Find where the given text appears and provide that cell's center as [x, y] coordinate. 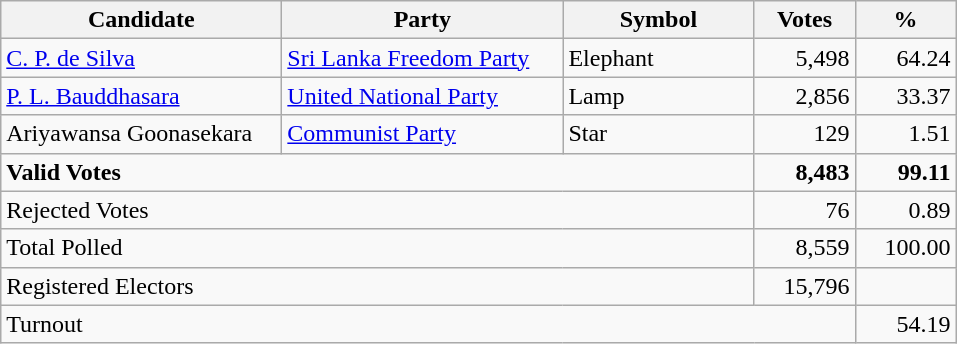
54.19 [906, 324]
Registered Electors [378, 286]
0.89 [906, 210]
Candidate [142, 20]
Rejected Votes [378, 210]
Sri Lanka Freedom Party [422, 58]
Symbol [658, 20]
8,483 [804, 172]
Ariyawansa Goonasekara [142, 134]
76 [804, 210]
64.24 [906, 58]
C. P. de Silva [142, 58]
% [906, 20]
100.00 [906, 248]
Votes [804, 20]
Communist Party [422, 134]
Star [658, 134]
Party [422, 20]
2,856 [804, 96]
5,498 [804, 58]
Valid Votes [378, 172]
129 [804, 134]
Turnout [428, 324]
P. L. Bauddhasara [142, 96]
United National Party [422, 96]
Total Polled [378, 248]
1.51 [906, 134]
Lamp [658, 96]
99.11 [906, 172]
15,796 [804, 286]
8,559 [804, 248]
33.37 [906, 96]
Elephant [658, 58]
